Return (X, Y) of the center of cell containing provided text 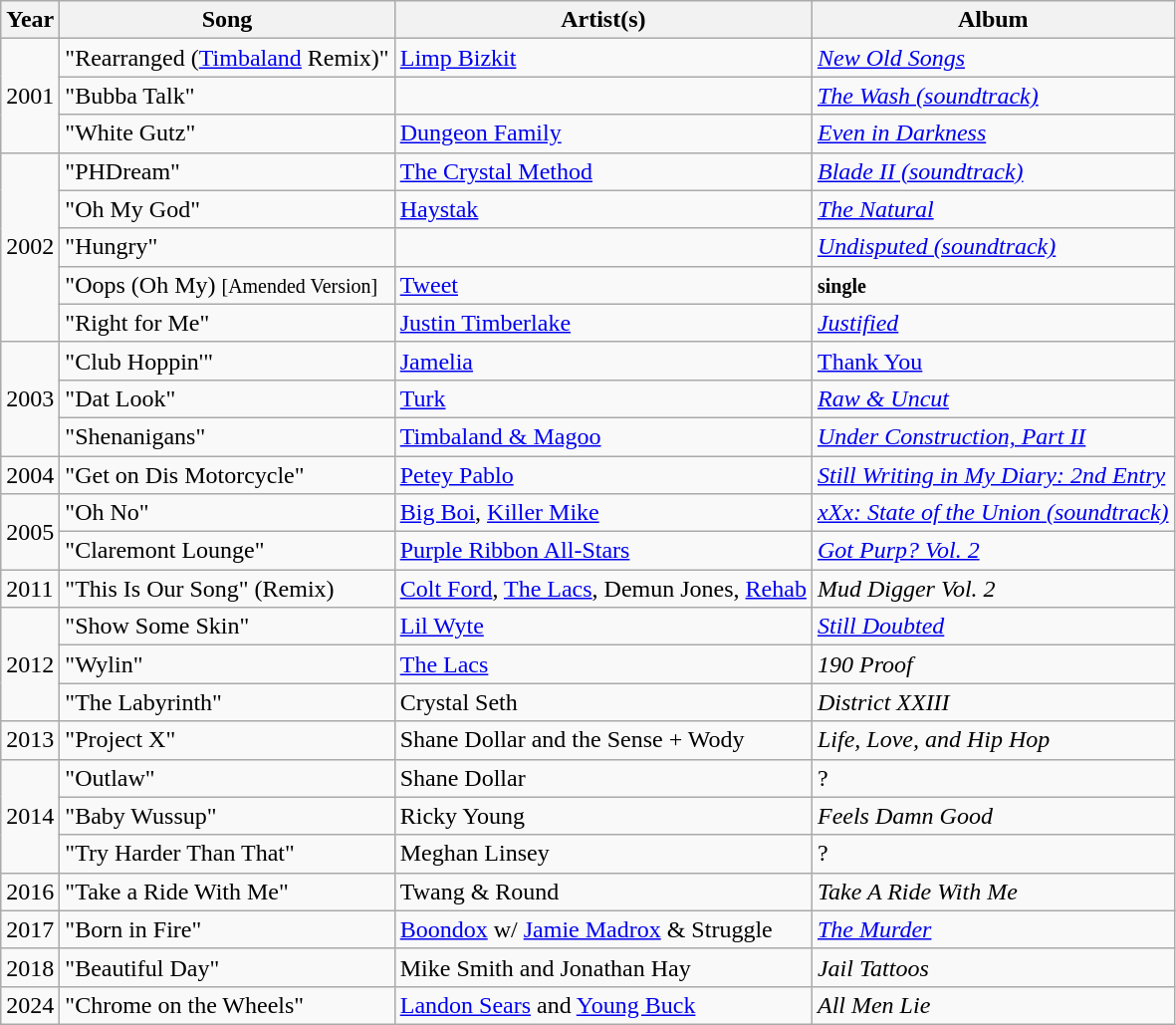
Mud Digger Vol. 2 (993, 589)
All Men Lie (993, 1005)
2014 (30, 816)
Thank You (993, 361)
Colt Ford, The Lacs, Demun Jones, Rehab (603, 589)
Feels Damn Good (993, 816)
Crystal Seth (603, 702)
190 Proof (993, 664)
Limp Bizkit (603, 58)
"Get on Dis Motorcycle" (227, 475)
Turk (603, 398)
The Crystal Method (603, 171)
2018 (30, 967)
2011 (30, 589)
"Beautiful Day" (227, 967)
The Wash (soundtrack) (993, 96)
"Oh My God" (227, 209)
Jamelia (603, 361)
Ricky Young (603, 816)
"Wylin" (227, 664)
Mike Smith and Jonathan Hay (603, 967)
"Try Harder Than That" (227, 854)
"Club Hoppin'" (227, 361)
Haystak (603, 209)
"Chrome on the Wheels" (227, 1005)
Life, Love, and Hip Hop (993, 740)
Even in Darkness (993, 133)
The Natural (993, 209)
Song (227, 20)
"Oops (Oh My) [Amended Version] (227, 285)
Landon Sears and Young Buck (603, 1005)
Still Doubted (993, 627)
Dungeon Family (603, 133)
2024 (30, 1005)
"Right for Me" (227, 323)
"Shenanigans" (227, 436)
Jail Tattoos (993, 967)
New Old Songs (993, 58)
Shane Dollar (603, 778)
Petey Pablo (603, 475)
"Born in Fire" (227, 929)
Twang & Round (603, 892)
Raw & Uncut (993, 398)
Justin Timberlake (603, 323)
Take A Ride With Me (993, 892)
"Claremont Lounge" (227, 551)
2017 (30, 929)
Artist(s) (603, 20)
2012 (30, 664)
"Oh No" (227, 513)
Undisputed (soundtrack) (993, 247)
xXx: State of the Union (soundtrack) (993, 513)
2002 (30, 247)
Shane Dollar and the Sense + Wody (603, 740)
"Hungry" (227, 247)
"Show Some Skin" (227, 627)
2016 (30, 892)
"Rearranged (Timbaland Remix)" (227, 58)
"This Is Our Song" (Remix) (227, 589)
Under Construction, Part II (993, 436)
"Project X" (227, 740)
Big Boi, Killer Mike (603, 513)
"PHDream" (227, 171)
The Murder (993, 929)
2001 (30, 96)
Timbaland & Magoo (603, 436)
Lil Wyte (603, 627)
Blade II (soundtrack) (993, 171)
Meghan Linsey (603, 854)
Purple Ribbon All-Stars (603, 551)
Justified (993, 323)
Boondox w/ Jamie Madrox & Struggle (603, 929)
Tweet (603, 285)
"Bubba Talk" (227, 96)
"Outlaw" (227, 778)
single (993, 285)
"The Labyrinth" (227, 702)
"Take a Ride With Me" (227, 892)
2004 (30, 475)
"Dat Look" (227, 398)
Album (993, 20)
2005 (30, 532)
Year (30, 20)
2013 (30, 740)
Got Purp? Vol. 2 (993, 551)
"Baby Wussup" (227, 816)
Still Writing in My Diary: 2nd Entry (993, 475)
District XXIII (993, 702)
The Lacs (603, 664)
2003 (30, 398)
"White Gutz" (227, 133)
